Capture the cell that displays the provided text and extract its (X, Y) central coordinate. 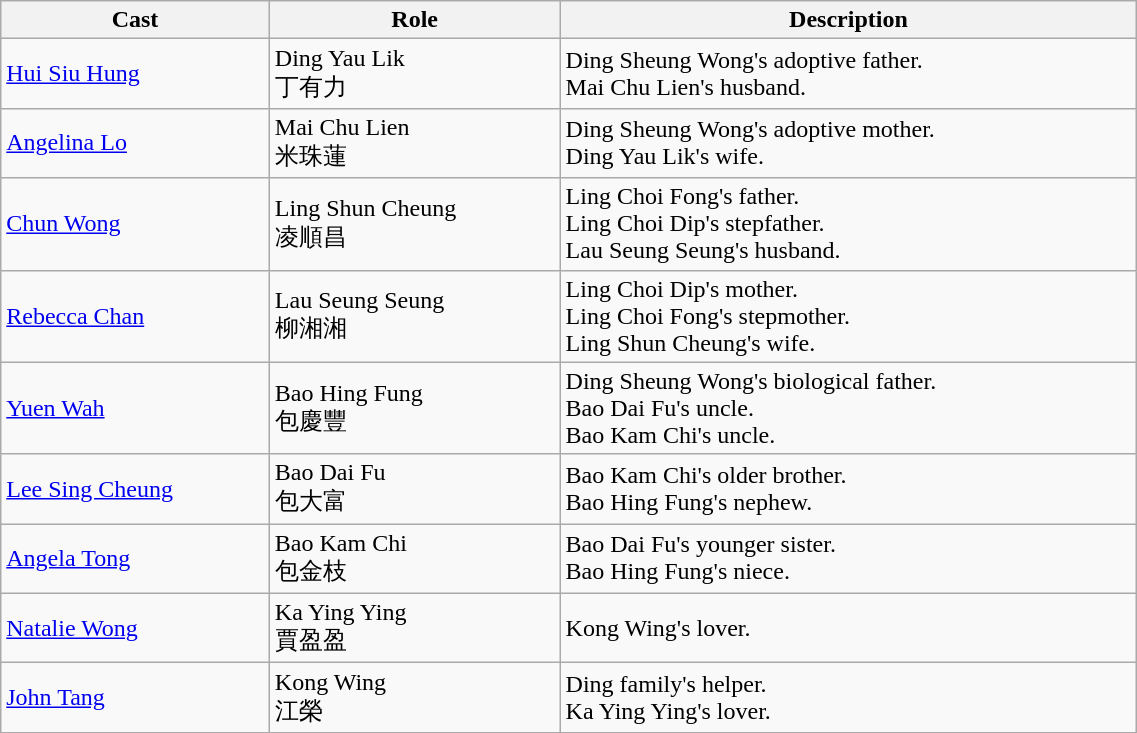
Bao Kam Chi's older brother.Bao Hing Fung's nephew. (848, 489)
Ding Sheung Wong's adoptive mother.Ding Yau Lik's wife. (848, 143)
Ding Sheung Wong's adoptive father.Mai Chu Lien's husband. (848, 74)
Ding family's helper.Ka Ying Ying's lover. (848, 698)
Hui Siu Hung (136, 74)
Ling Choi Dip's mother.Ling Choi Fong's stepmother.Ling Shun Cheung's wife. (848, 316)
Lau Seung Seung柳湘湘 (414, 316)
Mai Chu Lien米珠蓮 (414, 143)
Ding Sheung Wong's biological father.Bao Dai Fu's uncle.Bao Kam Chi's uncle. (848, 408)
John Tang (136, 698)
Angelina Lo (136, 143)
Ding Yau Lik丁有力 (414, 74)
Bao Kam Chi包金枝 (414, 559)
Bao Hing Fung包慶豐 (414, 408)
Ka Ying Ying賈盈盈 (414, 628)
Ling Shun Cheung凌順昌 (414, 224)
Yuen Wah (136, 408)
Cast (136, 20)
Angela Tong (136, 559)
Ling Choi Fong's father.Ling Choi Dip's stepfather.Lau Seung Seung's husband. (848, 224)
Bao Dai Fu's younger sister.Bao Hing Fung's niece. (848, 559)
Rebecca Chan (136, 316)
Lee Sing Cheung (136, 489)
Role (414, 20)
Chun Wong (136, 224)
Bao Dai Fu包大富 (414, 489)
Natalie Wong (136, 628)
Description (848, 20)
Kong Wing江榮 (414, 698)
Kong Wing's lover. (848, 628)
